Pinpoint the cell where the given text exists, returning its [x, y] midpoint coordinate. 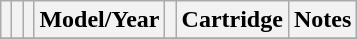
Cartridge [232, 20]
Notes [322, 20]
Model/Year [100, 20]
